Identify which cell holds the provided text, then report its [x, y] central coordinate. 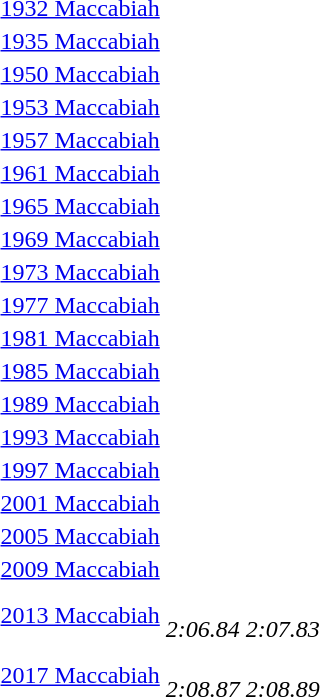
2:06.84 [202, 616]
